Output the [X, Y] coordinate of the center of the cell containing the given text.  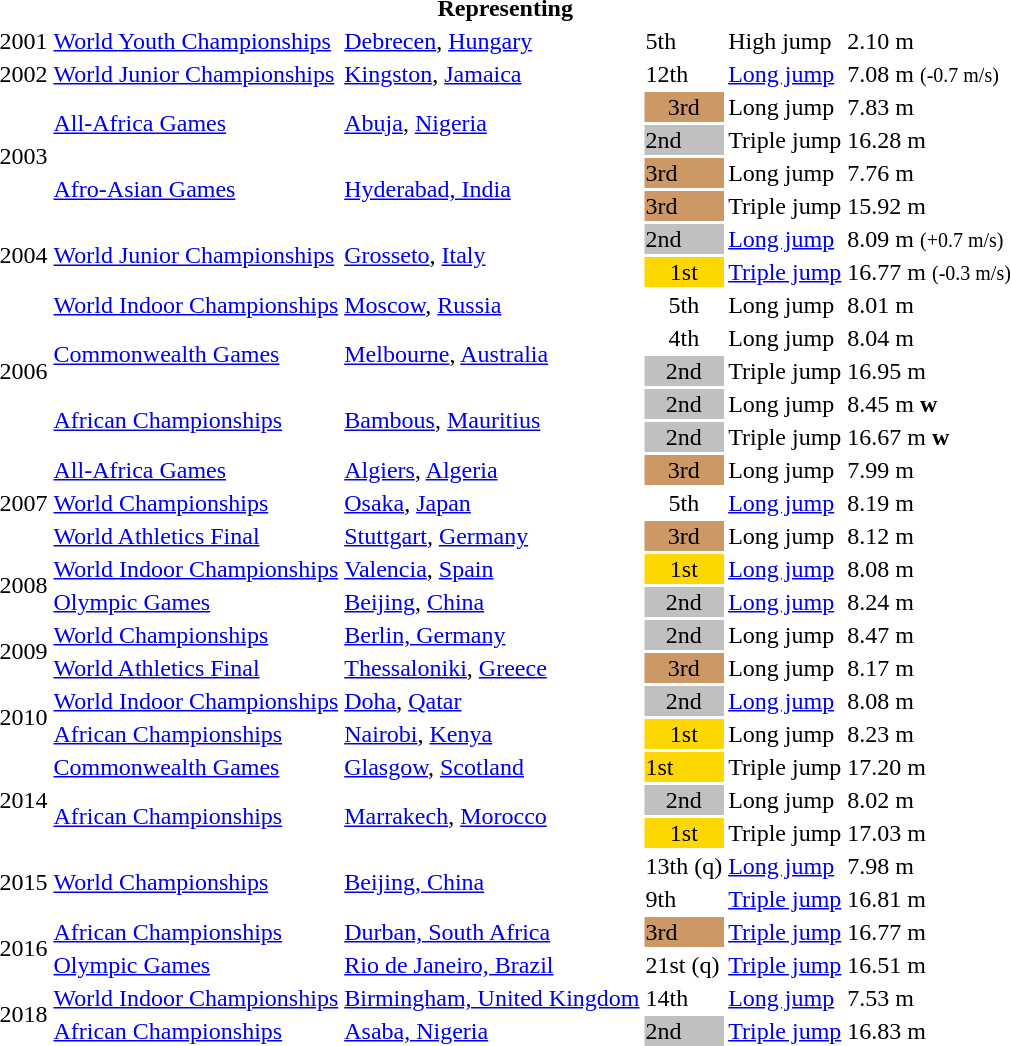
Valencia, Spain [492, 569]
Moscow, Russia [492, 305]
Birmingham, United Kingdom [492, 998]
Nairobi, Kenya [492, 734]
High jump [785, 41]
Durban, South Africa [492, 932]
Hyderabad, India [492, 190]
Melbourne, Australia [492, 354]
Stuttgart, Germany [492, 536]
Rio de Janeiro, Brazil [492, 965]
Abuja, Nigeria [492, 124]
14th [684, 998]
Doha, Qatar [492, 701]
9th [684, 899]
Debrecen, Hungary [492, 41]
Berlin, Germany [492, 635]
12th [684, 74]
Kingston, Jamaica [492, 74]
Asaba, Nigeria [492, 1031]
Bambous, Mauritius [492, 420]
Algiers, Algeria [492, 470]
Marrakech, Morocco [492, 816]
Osaka, Japan [492, 503]
Thessaloniki, Greece [492, 668]
World Youth Championships [196, 41]
13th (q) [684, 866]
4th [684, 338]
Grosseto, Italy [492, 256]
21st (q) [684, 965]
Afro-Asian Games [196, 190]
Glasgow, Scotland [492, 767]
